Return (x, y) of the center of cell containing provided text 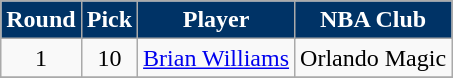
Brian Williams (216, 58)
10 (109, 58)
Pick (109, 20)
Player (216, 20)
1 (41, 58)
Orlando Magic (374, 58)
NBA Club (374, 20)
Round (41, 20)
